Return the [x, y] coordinate for the center point of the cell that contains the specified text.  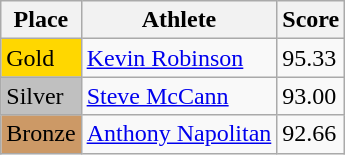
93.00 [311, 96]
Place [41, 20]
Score [311, 20]
Bronze [41, 134]
Kevin Robinson [179, 58]
Athlete [179, 20]
Gold [41, 58]
92.66 [311, 134]
Anthony Napolitan [179, 134]
Steve McCann [179, 96]
Silver [41, 96]
95.33 [311, 58]
